Pinpoint the cell where the given text exists, returning its (X, Y) midpoint coordinate. 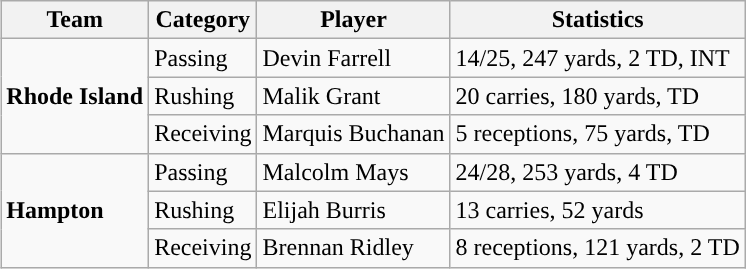
8 receptions, 121 yards, 2 TD (598, 248)
Malcolm Mays (354, 172)
Brennan Ridley (354, 248)
Player (354, 20)
Category (203, 20)
Marquis Buchanan (354, 134)
Team (75, 20)
Devin Farrell (354, 58)
20 carries, 180 yards, TD (598, 96)
Hampton (75, 210)
Rhode Island (75, 96)
Malik Grant (354, 96)
24/28, 253 yards, 4 TD (598, 172)
13 carries, 52 yards (598, 210)
Statistics (598, 20)
5 receptions, 75 yards, TD (598, 134)
Elijah Burris (354, 210)
14/25, 247 yards, 2 TD, INT (598, 58)
